Locate the cell with the specified text and output its (x, y) center coordinate. 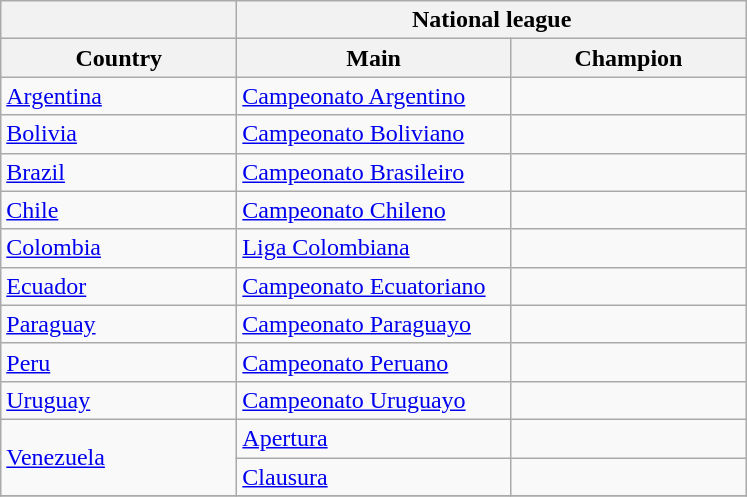
National league (492, 20)
Venezuela (119, 457)
Argentina (119, 96)
Campeonato Argentino (374, 96)
Paraguay (119, 324)
Clausura (374, 477)
Apertura (374, 438)
Chile (119, 210)
Ecuador (119, 286)
Liga Colombiana (374, 248)
Colombia (119, 248)
Peru (119, 362)
Bolivia (119, 134)
Campeonato Brasileiro (374, 172)
Campeonato Paraguayo (374, 324)
Campeonato Uruguayo (374, 400)
Campeonato Chileno (374, 210)
Champion (628, 58)
Campeonato Boliviano (374, 134)
Campeonato Peruano (374, 362)
Uruguay (119, 400)
Campeonato Ecuatoriano (374, 286)
Country (119, 58)
Main (374, 58)
Brazil (119, 172)
